Output the (x, y) coordinate of the center of the cell containing the given text.  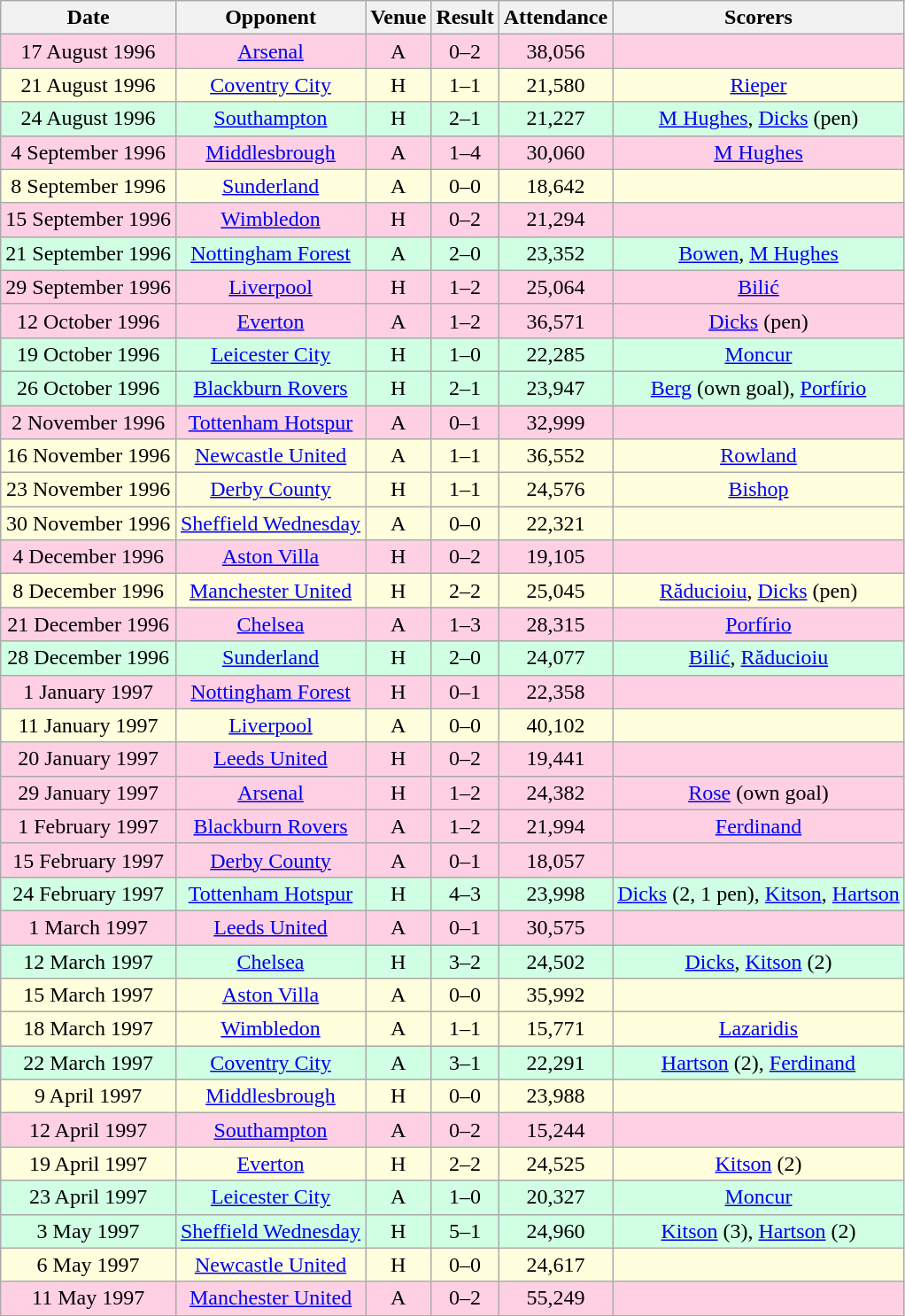
Dicks (2, 1 pen), Kitson, Hartson (759, 894)
21 August 1996 (89, 85)
9 April 1997 (89, 1096)
Dicks (pen) (759, 321)
4 September 1996 (89, 152)
19,105 (555, 557)
15,244 (555, 1130)
Opponent (270, 18)
3 May 1997 (89, 1231)
24 February 1997 (89, 894)
20,327 (555, 1197)
Scorers (759, 18)
17 August 1996 (89, 51)
19 October 1996 (89, 354)
24,617 (555, 1265)
Bilić, Răducioiu (759, 658)
35,992 (555, 995)
23,998 (555, 894)
23,947 (555, 388)
1–3 (465, 624)
4–3 (465, 894)
8 December 1996 (89, 591)
15 March 1997 (89, 995)
3–1 (465, 1063)
Kitson (2) (759, 1164)
19 April 1997 (89, 1164)
15 February 1997 (89, 860)
55,249 (555, 1298)
M Hughes (759, 152)
36,571 (555, 321)
16 November 1996 (89, 456)
28,315 (555, 624)
22,291 (555, 1063)
24,502 (555, 961)
19,441 (555, 759)
12 March 1997 (89, 961)
Kitson (3), Hartson (2) (759, 1231)
1–4 (465, 152)
1 January 1997 (89, 692)
Ferdinand (759, 826)
36,552 (555, 456)
21 December 1996 (89, 624)
28 December 1996 (89, 658)
29 January 1997 (89, 793)
23 April 1997 (89, 1197)
24,077 (555, 658)
24,525 (555, 1164)
Rowland (759, 456)
5–1 (465, 1231)
Rose (own goal) (759, 793)
20 January 1997 (89, 759)
Date (89, 18)
Răducioiu, Dicks (pen) (759, 591)
26 October 1996 (89, 388)
24,382 (555, 793)
21,294 (555, 220)
M Hughes, Dicks (pen) (759, 119)
30,060 (555, 152)
18 March 1997 (89, 1029)
24 August 1996 (89, 119)
29 September 1996 (89, 287)
Bowen, M Hughes (759, 253)
Lazaridis (759, 1029)
Dicks, Kitson (2) (759, 961)
11 January 1997 (89, 725)
8 September 1996 (89, 186)
23 November 1996 (89, 490)
25,045 (555, 591)
22,285 (555, 354)
23,352 (555, 253)
18,642 (555, 186)
11 May 1997 (89, 1298)
1 February 1997 (89, 826)
6 May 1997 (89, 1265)
21 September 1996 (89, 253)
12 October 1996 (89, 321)
40,102 (555, 725)
21,227 (555, 119)
22,321 (555, 523)
30 November 1996 (89, 523)
22,358 (555, 692)
18,057 (555, 860)
32,999 (555, 422)
1 March 1997 (89, 927)
12 April 1997 (89, 1130)
30,575 (555, 927)
Porfírio (759, 624)
Hartson (2), Ferdinand (759, 1063)
21,994 (555, 826)
25,064 (555, 287)
24,960 (555, 1231)
38,056 (555, 51)
22 March 1997 (89, 1063)
Venue (398, 18)
2 November 1996 (89, 422)
21,580 (555, 85)
Bilić (759, 287)
Rieper (759, 85)
Bishop (759, 490)
15 September 1996 (89, 220)
23,988 (555, 1096)
4 December 1996 (89, 557)
Berg (own goal), Porfírio (759, 388)
3–2 (465, 961)
15,771 (555, 1029)
24,576 (555, 490)
Result (465, 18)
Attendance (555, 18)
